Provide the [x, y] coordinate of the cell's center where the given text is located.  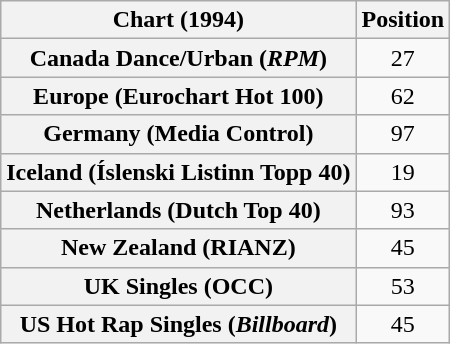
97 [403, 134]
Netherlands (Dutch Top 40) [178, 210]
Europe (Eurochart Hot 100) [178, 96]
Germany (Media Control) [178, 134]
Canada Dance/Urban (RPM) [178, 58]
53 [403, 286]
Chart (1994) [178, 20]
New Zealand (RIANZ) [178, 248]
27 [403, 58]
UK Singles (OCC) [178, 286]
US Hot Rap Singles (Billboard) [178, 324]
Position [403, 20]
62 [403, 96]
93 [403, 210]
Iceland (Íslenski Listinn Topp 40) [178, 172]
19 [403, 172]
